From the cell containing the given text, extract its center point as [x, y] coordinate. 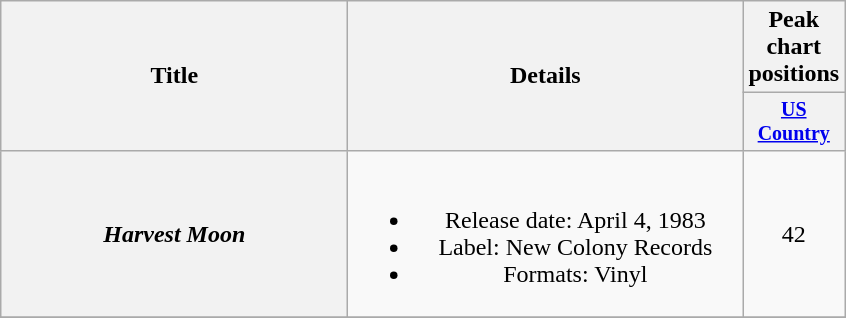
Release date: April 4, 1983Label: New Colony RecordsFormats: Vinyl [546, 234]
Details [546, 76]
Title [174, 76]
US Country [794, 122]
Harvest Moon [174, 234]
42 [794, 234]
Peak chartpositions [794, 47]
